Scan for the cell matching the given text and deliver its (x, y) coordinate at center. 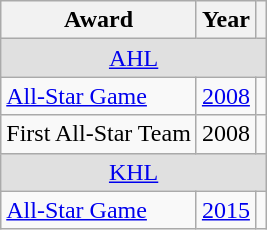
AHL (134, 58)
Year (226, 20)
KHL (134, 172)
First All-Star Team (99, 134)
2015 (226, 210)
Award (99, 20)
